From the cell containing the given text, extract its center point as (X, Y) coordinate. 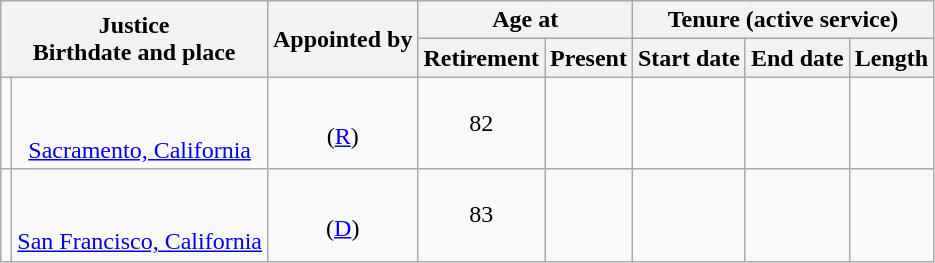
Appointed by (342, 39)
Retirement (482, 58)
San Francisco, California (140, 215)
Age at (525, 20)
83 (482, 215)
End date (797, 58)
Length (891, 58)
Sacramento, California (140, 123)
(R) (342, 123)
JusticeBirthdate and place (134, 39)
82 (482, 123)
Present (588, 58)
Start date (688, 58)
(D) (342, 215)
Tenure (active service) (782, 20)
